Find where the given text appears and provide that cell's center as (x, y) coordinate. 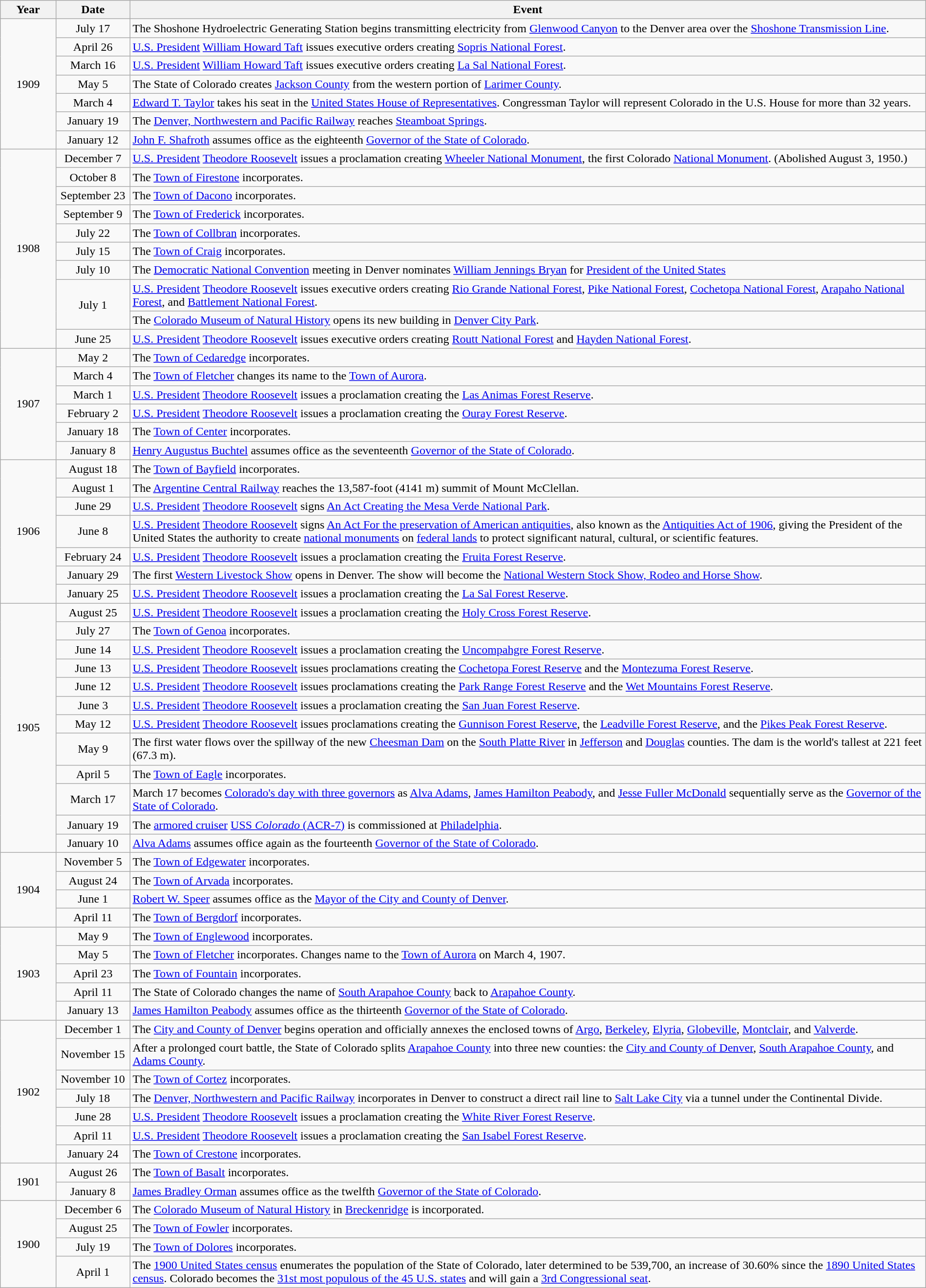
June 12 (93, 687)
The Town of Genoa incorporates. (527, 631)
April 1 (93, 1272)
July 1 (93, 305)
The Town of Firestone incorporates. (527, 177)
1903 (28, 973)
October 8 (93, 177)
Year (28, 10)
The Town of Fowler incorporates. (527, 1228)
U.S. President Theodore Roosevelt issues executive orders creating Routt National Forest and Hayden National Forest. (527, 339)
April 26 (93, 47)
November 10 (93, 1079)
June 28 (93, 1117)
November 5 (93, 862)
August 26 (93, 1172)
The Town of Fletcher changes its name to the Town of Aurora. (527, 376)
September 9 (93, 214)
August 24 (93, 881)
Alva Adams assumes office again as the fourteenth Governor of the State of Colorado. (527, 843)
July 17 (93, 28)
The Democratic National Convention meeting in Denver nominates William Jennings Bryan for President of the United States (527, 270)
The Town of Cedaredge incorporates. (527, 358)
The Denver, Northwestern and Pacific Railway reaches Steamboat Springs. (527, 121)
U.S. President Theodore Roosevelt issues a proclamation creating the San Juan Forest Reserve. (527, 705)
June 29 (93, 506)
The Town of Collbran incorporates. (527, 233)
U.S. President Theodore Roosevelt issues a proclamation creating the San Isabel Forest Reserve. (527, 1135)
January 24 (93, 1154)
June 25 (93, 339)
August 1 (93, 487)
The Colorado Museum of Natural History in Breckenridge is incorporated. (527, 1210)
December 1 (93, 1029)
March 1 (93, 395)
March 17 (93, 799)
U.S. President Theodore Roosevelt issues a proclamation creating the Holy Cross Forest Reserve. (527, 612)
U.S. President Theodore Roosevelt issues a proclamation creating the Fruita Forest Reserve. (527, 556)
June 14 (93, 650)
July 19 (93, 1247)
February 2 (93, 413)
Date (93, 10)
November 15 (93, 1054)
The Town of Dolores incorporates. (527, 1247)
The first Western Livestock Show opens in Denver. The show will become the National Western Stock Show, Rodeo and Horse Show. (527, 575)
April 5 (93, 774)
Henry Augustus Buchtel assumes office as the seventeenth Governor of the State of Colorado. (527, 450)
1905 (28, 728)
The Town of Arvada incorporates. (527, 881)
The Argentine Central Railway reaches the 13,587-foot (4141 m) summit of Mount McClellan. (527, 487)
U.S. President Theodore Roosevelt issues a proclamation creating the Uncompahgre Forest Reserve. (527, 650)
March 16 (93, 65)
U.S. President Theodore Roosevelt issues proclamations creating the Park Range Forest Reserve and the Wet Mountains Forest Reserve. (527, 687)
June 3 (93, 705)
The Town of Englewood incorporates. (527, 936)
Robert W. Speer assumes office as the Mayor of the City and County of Denver. (527, 899)
July 27 (93, 631)
1904 (28, 889)
The Town of Fletcher incorporates. Changes name to the Town of Aurora on March 4, 1907. (527, 955)
The Town of Bergdorf incorporates. (527, 918)
May 12 (93, 724)
The Town of Basalt incorporates. (527, 1172)
December 6 (93, 1210)
The Town of Fountain incorporates. (527, 973)
June 8 (93, 531)
U.S. President Theodore Roosevelt issues a proclamation creating the White River Forest Reserve. (527, 1117)
U.S. President William Howard Taft issues executive orders creating La Sal National Forest. (527, 65)
July 22 (93, 233)
1906 (28, 531)
The Town of Frederick incorporates. (527, 214)
December 7 (93, 158)
January 10 (93, 843)
May 2 (93, 358)
The Colorado Museum of Natural History opens its new building in Denver City Park. (527, 320)
The Town of Cortez incorporates. (527, 1079)
U.S. President Theodore Roosevelt issues a proclamation creating the Ouray Forest Reserve. (527, 413)
July 10 (93, 270)
1902 (28, 1091)
September 23 (93, 195)
June 13 (93, 668)
July 18 (93, 1098)
June 1 (93, 899)
April 23 (93, 973)
The Town of Eagle incorporates. (527, 774)
1901 (28, 1182)
John F. Shafroth assumes office as the eighteenth Governor of the State of Colorado. (527, 140)
James Bradley Orman assumes office as the twelfth Governor of the State of Colorado. (527, 1191)
The Town of Bayfield incorporates. (527, 469)
January 18 (93, 432)
The Town of Crestone incorporates. (527, 1154)
The Town of Dacono incorporates. (527, 195)
July 15 (93, 252)
1909 (28, 84)
U.S. President Theodore Roosevelt issues a proclamation creating the Las Animas Forest Reserve. (527, 395)
U.S. President Theodore Roosevelt signs An Act Creating the Mesa Verde National Park. (527, 506)
1908 (28, 249)
The Town of Craig incorporates. (527, 252)
January 29 (93, 575)
January 13 (93, 1011)
James Hamilton Peabody assumes office as the thirteenth Governor of the State of Colorado. (527, 1011)
February 24 (93, 556)
Event (527, 10)
The Town of Center incorporates. (527, 432)
The State of Colorado changes the name of South Arapahoe County back to Arapahoe County. (527, 992)
U.S. President William Howard Taft issues executive orders creating Sopris National Forest. (527, 47)
The Town of Edgewater incorporates. (527, 862)
The State of Colorado creates Jackson County from the western portion of Larimer County. (527, 84)
U.S. President Theodore Roosevelt issues a proclamation creating the La Sal Forest Reserve. (527, 594)
The armored cruiser USS Colorado (ACR-7) is commissioned at Philadelphia. (527, 824)
January 12 (93, 140)
1900 (28, 1245)
U.S. President Theodore Roosevelt issues proclamations creating the Cochetopa Forest Reserve and the Montezuma Forest Reserve. (527, 668)
January 25 (93, 594)
August 18 (93, 469)
1907 (28, 404)
